Detect which cell encompasses the target text, then output its (X, Y) center coordinate. 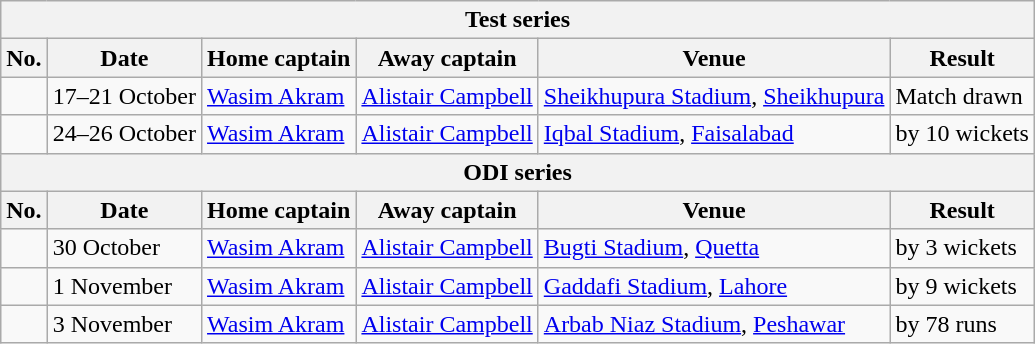
ODI series (518, 172)
by 10 wickets (962, 134)
Sheikhupura Stadium, Sheikhupura (714, 96)
1 November (124, 286)
Test series (518, 20)
30 October (124, 248)
Arbab Niaz Stadium, Peshawar (714, 324)
Gaddafi Stadium, Lahore (714, 286)
Match drawn (962, 96)
by 78 runs (962, 324)
Bugti Stadium, Quetta (714, 248)
17–21 October (124, 96)
3 November (124, 324)
Iqbal Stadium, Faisalabad (714, 134)
by 9 wickets (962, 286)
by 3 wickets (962, 248)
24–26 October (124, 134)
